For the text-containing cell, return its midpoint in (X, Y) coordinate format. 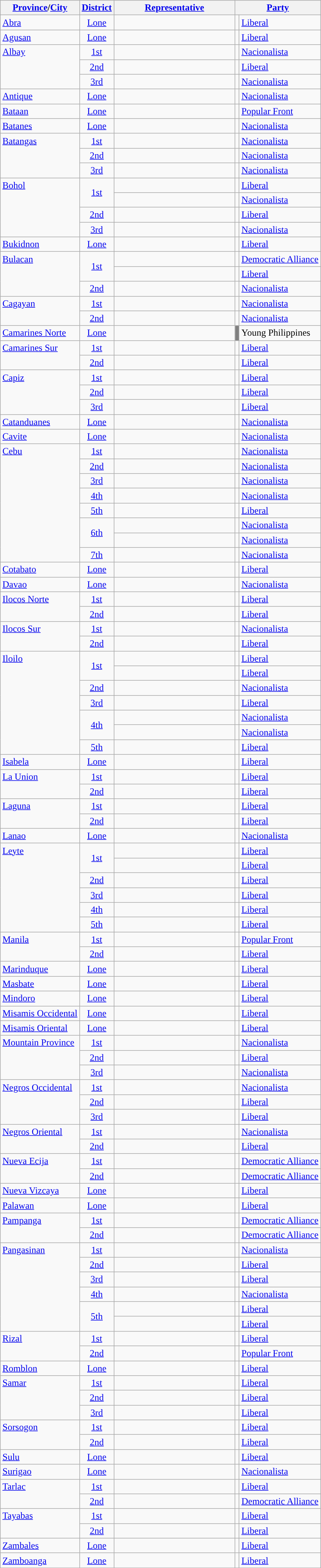
Camarines Norte (40, 333)
Mountain Province (40, 1058)
Catanduanes (40, 422)
Nueva Vizcaya (40, 1191)
Cagayan (40, 311)
Sulu (40, 1457)
Leyte (40, 887)
Cotabato (40, 570)
Sorsogon (40, 1435)
Negros Oriental (40, 1139)
Antique (40, 96)
Ilocos Norte (40, 606)
Rizal (40, 1346)
Albay (40, 67)
Masbate (40, 984)
6th (96, 533)
Agusan (40, 37)
Palawan (40, 1206)
Mindoro (40, 998)
Lanao (40, 836)
Laguna (40, 814)
Bohol (40, 207)
Manila (40, 947)
Ilocos Sur (40, 636)
Nueva Ecija (40, 1169)
Misamis Oriental (40, 1028)
Representative (174, 8)
Province/City (40, 8)
Bataan (40, 111)
Cebu (40, 503)
Bukidnon (40, 244)
Pangasinan (40, 1287)
Zamboanga (40, 1560)
Surigao (40, 1472)
Young Philippines (280, 333)
Batangas (40, 155)
Abra (40, 23)
La Union (40, 784)
Zambales (40, 1545)
Party (278, 8)
Pampanga (40, 1228)
Tarlac (40, 1494)
Iloilo (40, 703)
Romblon (40, 1368)
Capiz (40, 392)
7th (96, 555)
Negros Occidental (40, 1102)
Tayabas (40, 1523)
District (96, 8)
Isabela (40, 762)
Davao (40, 584)
Bulacan (40, 274)
Camarines Sur (40, 355)
Misamis Occidental (40, 1013)
Cavite (40, 437)
Samar (40, 1398)
Marinduque (40, 969)
Batanes (40, 126)
